Locate the cell with the specified text and output its [x, y] center coordinate. 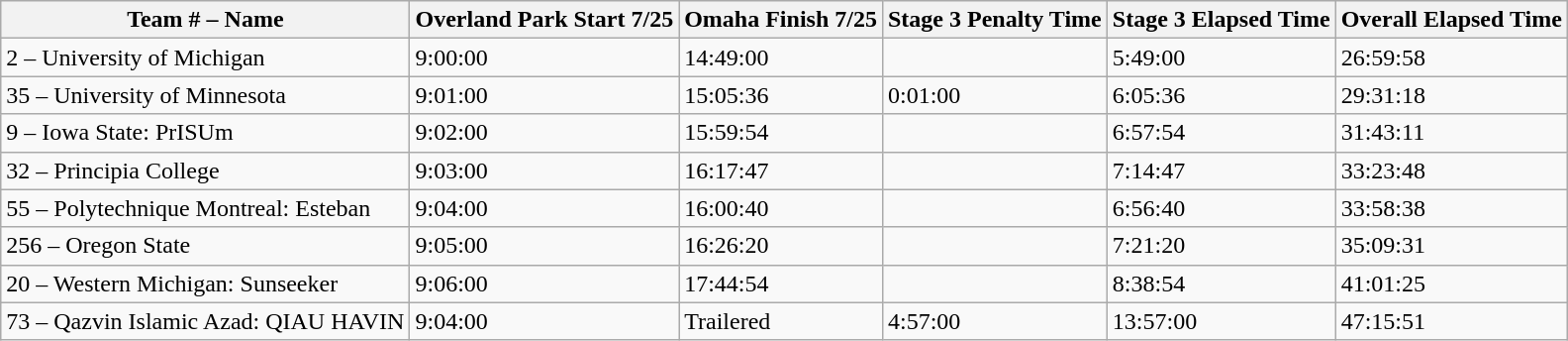
20 – Western Michigan: Sunseeker [206, 284]
15:05:36 [781, 95]
73 – Qazvin Islamic Azad: QIAU HAVIN [206, 321]
9:01:00 [544, 95]
Omaha Finish 7/25 [781, 20]
17:44:54 [781, 284]
29:31:18 [1451, 95]
55 – Polytechnique Montreal: Esteban [206, 208]
Overall Elapsed Time [1451, 20]
33:58:38 [1451, 208]
9:05:00 [544, 246]
8:38:54 [1222, 284]
35:09:31 [1451, 246]
16:00:40 [781, 208]
256 – Oregon State [206, 246]
7:14:47 [1222, 170]
2 – University of Michigan [206, 57]
7:21:20 [1222, 246]
35 – University of Minnesota [206, 95]
9 – Iowa State: PrISUm [206, 133]
5:49:00 [1222, 57]
47:15:51 [1451, 321]
16:17:47 [781, 170]
9:06:00 [544, 284]
4:57:00 [994, 321]
9:00:00 [544, 57]
31:43:11 [1451, 133]
6:56:40 [1222, 208]
9:03:00 [544, 170]
6:05:36 [1222, 95]
Trailered [781, 321]
Team # – Name [206, 20]
33:23:48 [1451, 170]
15:59:54 [781, 133]
26:59:58 [1451, 57]
13:57:00 [1222, 321]
0:01:00 [994, 95]
41:01:25 [1451, 284]
16:26:20 [781, 246]
6:57:54 [1222, 133]
Stage 3 Elapsed Time [1222, 20]
14:49:00 [781, 57]
9:02:00 [544, 133]
Overland Park Start 7/25 [544, 20]
32 – Principia College [206, 170]
Stage 3 Penalty Time [994, 20]
